Extract the (x, y) coordinate from the center of the cell holding the provided text.  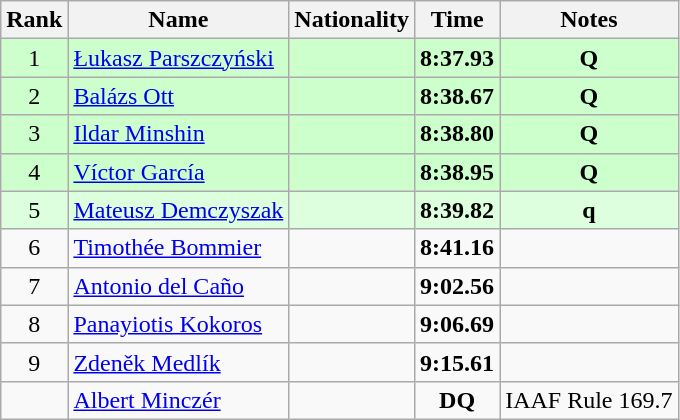
7 (34, 286)
2 (34, 96)
Name (178, 20)
Łukasz Parszczyński (178, 58)
8 (34, 324)
9:15.61 (458, 362)
Albert Minczér (178, 400)
8:38.95 (458, 172)
9:02.56 (458, 286)
Zdeněk Medlík (178, 362)
q (589, 210)
8:38.67 (458, 96)
9:06.69 (458, 324)
6 (34, 248)
8:37.93 (458, 58)
Nationality (352, 20)
8:39.82 (458, 210)
1 (34, 58)
8:38.80 (458, 134)
Timothée Bommier (178, 248)
9 (34, 362)
Balázs Ott (178, 96)
DQ (458, 400)
Panayiotis Kokoros (178, 324)
3 (34, 134)
8:41.16 (458, 248)
Víctor García (178, 172)
Antonio del Caño (178, 286)
Time (458, 20)
Notes (589, 20)
IAAF Rule 169.7 (589, 400)
4 (34, 172)
5 (34, 210)
Mateusz Demczyszak (178, 210)
Ildar Minshin (178, 134)
Rank (34, 20)
